Locate the cell with the specified text and output its (X, Y) center coordinate. 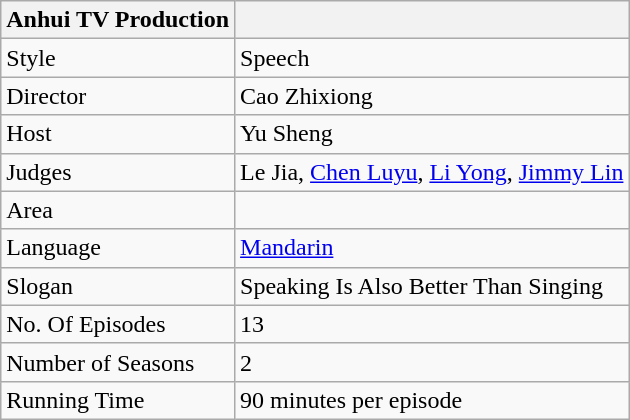
Slogan (118, 286)
90 minutes per episode (432, 400)
No. Of Episodes (118, 324)
Le Jia, Chen Luyu, Li Yong, Jimmy Lin (432, 172)
Cao Zhixiong (432, 96)
2 (432, 362)
Anhui TV Production (118, 20)
Director (118, 96)
Mandarin (432, 248)
Host (118, 134)
Area (118, 210)
Language (118, 248)
Number of Seasons (118, 362)
Judges (118, 172)
13 (432, 324)
Style (118, 58)
Speaking Is Also Better Than Singing (432, 286)
Running Time (118, 400)
Speech (432, 58)
Yu Sheng (432, 134)
